Find where the given text appears and provide that cell's center as [x, y] coordinate. 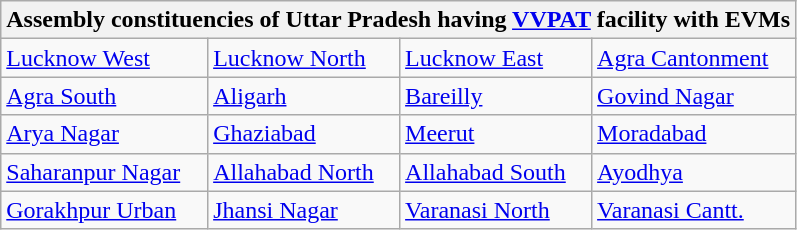
Ghaziabad [304, 134]
Moradabad [694, 134]
Lucknow East [496, 58]
Lucknow West [104, 58]
Gorakhpur Urban [104, 210]
Meerut [496, 134]
Assembly constituencies of Uttar Pradesh having VVPAT facility with EVMs [398, 20]
Jhansi Nagar [304, 210]
Lucknow North [304, 58]
Ayodhya [694, 172]
Saharanpur Nagar [104, 172]
Allahabad North [304, 172]
Varanasi North [496, 210]
Govind Nagar [694, 96]
Aligarh [304, 96]
Agra Cantonment [694, 58]
Varanasi Cantt. [694, 210]
Allahabad South [496, 172]
Arya Nagar [104, 134]
Bareilly [496, 96]
Agra South [104, 96]
